Detect which cell encompasses the target text, then output its (X, Y) center coordinate. 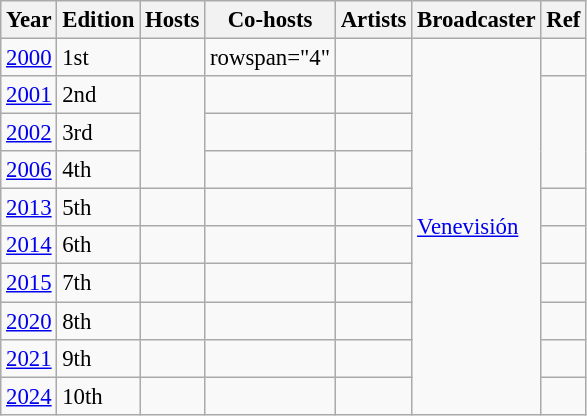
6th (98, 245)
7th (98, 283)
Artists (373, 20)
Venevisión (476, 227)
2006 (29, 170)
9th (98, 358)
Co-hosts (270, 20)
2015 (29, 283)
4th (98, 170)
2nd (98, 95)
2001 (29, 95)
2002 (29, 133)
Edition (98, 20)
2024 (29, 396)
2014 (29, 245)
10th (98, 396)
Ref (564, 20)
2000 (29, 58)
rowspan="4" (270, 58)
Broadcaster (476, 20)
1st (98, 58)
2021 (29, 358)
Hosts (172, 20)
Year (29, 20)
3rd (98, 133)
2013 (29, 208)
5th (98, 208)
8th (98, 321)
2020 (29, 321)
